Scan for the cell matching the given text and deliver its [x, y] coordinate at center. 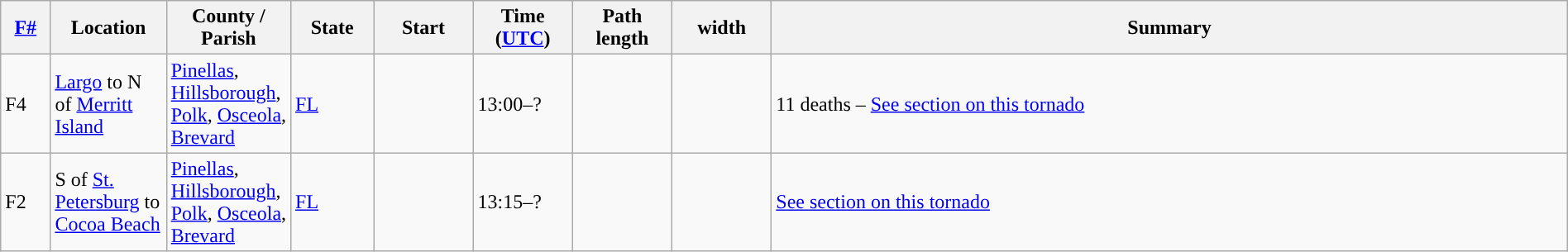
Time (UTC) [523, 28]
Summary [1169, 28]
13:15–? [523, 202]
F4 [26, 104]
State [332, 28]
width [722, 28]
Start [423, 28]
Location [108, 28]
11 deaths – See section on this tornado [1169, 104]
S of St. Petersburg to Cocoa Beach [108, 202]
See section on this tornado [1169, 202]
13:00–? [523, 104]
F# [26, 28]
F2 [26, 202]
Largo to N of Merritt Island [108, 104]
Path length [622, 28]
County / Parish [228, 28]
